Provide the (x, y) coordinate of the cell's center where the given text is located.  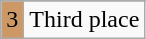
Third place (84, 20)
3 (12, 20)
